Output the (X, Y) coordinate of the center of the cell containing the given text.  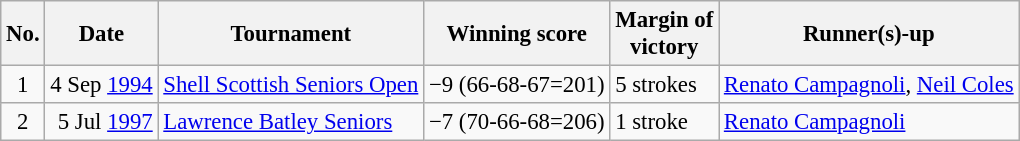
Tournament (291, 34)
Winning score (517, 34)
1 (23, 85)
Renato Campagnoli, Neil Coles (869, 85)
Date (102, 34)
Shell Scottish Seniors Open (291, 85)
5 Jul 1997 (102, 122)
Runner(s)-up (869, 34)
−9 (66-68-67=201) (517, 85)
Lawrence Batley Seniors (291, 122)
No. (23, 34)
Renato Campagnoli (869, 122)
4 Sep 1994 (102, 85)
Margin ofvictory (664, 34)
5 strokes (664, 85)
1 stroke (664, 122)
2 (23, 122)
−7 (70-66-68=206) (517, 122)
